Identify which cell holds the provided text, then report its (X, Y) central coordinate. 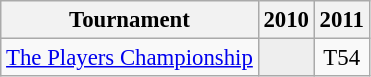
The Players Championship (130, 58)
2010 (286, 20)
T54 (342, 58)
2011 (342, 20)
Tournament (130, 20)
